Return the (x, y) coordinate for the center point of the cell that contains the specified text.  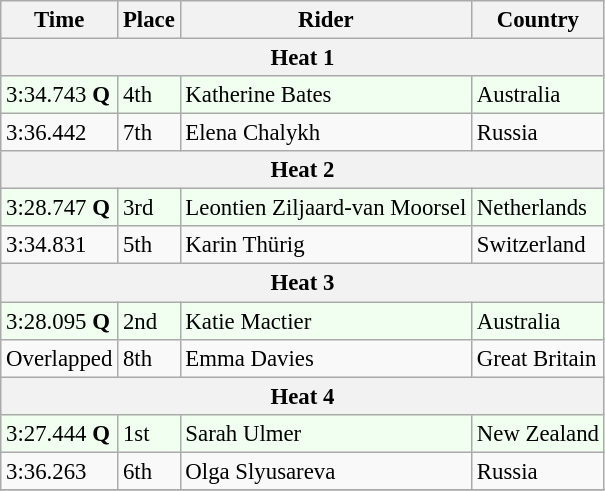
4th (149, 95)
Katie Mactier (326, 321)
6th (149, 471)
3:36.263 (60, 471)
2nd (149, 321)
3:28.747 Q (60, 208)
3rd (149, 208)
Great Britain (538, 358)
Katherine Bates (326, 95)
Time (60, 20)
Elena Chalykh (326, 133)
3:34.743 Q (60, 95)
Leontien Ziljaard-van Moorsel (326, 208)
3:27.444 Q (60, 433)
New Zealand (538, 433)
3:28.095 Q (60, 321)
Karin Thürig (326, 245)
8th (149, 358)
Heat 1 (302, 58)
Overlapped (60, 358)
1st (149, 433)
5th (149, 245)
Olga Slyusareva (326, 471)
Sarah Ulmer (326, 433)
Switzerland (538, 245)
3:34.831 (60, 245)
Heat 3 (302, 283)
7th (149, 133)
Emma Davies (326, 358)
Heat 4 (302, 396)
Place (149, 20)
Country (538, 20)
Netherlands (538, 208)
3:36.442 (60, 133)
Rider (326, 20)
Heat 2 (302, 170)
